Capture the cell that displays the provided text and extract its (X, Y) central coordinate. 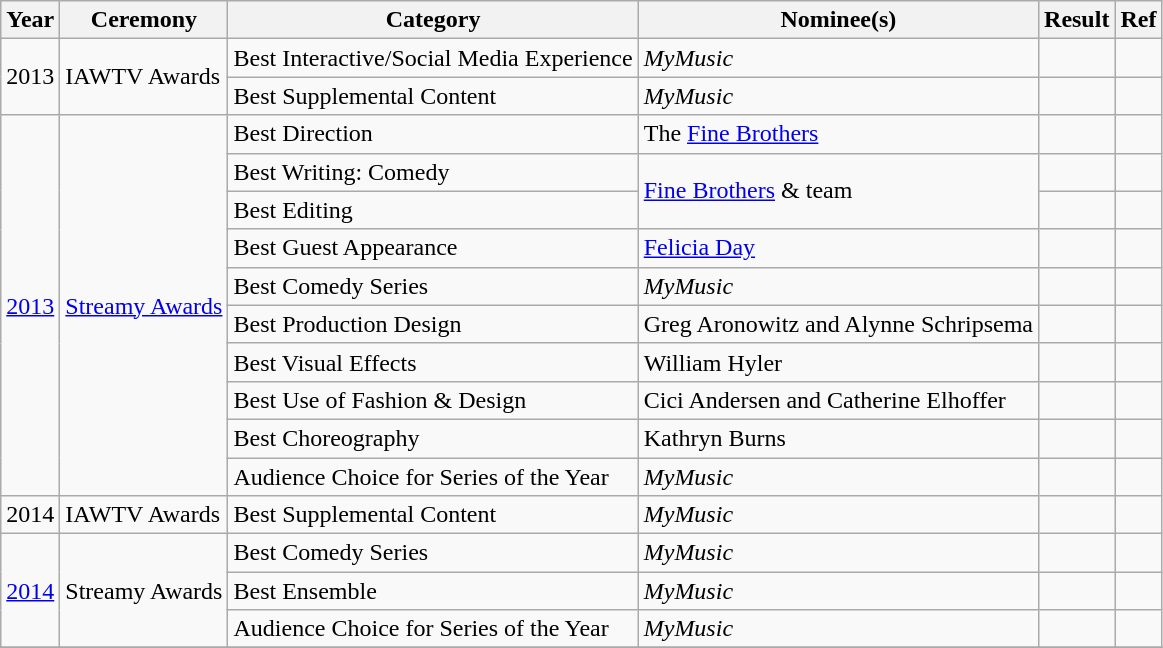
Cici Andersen and Catherine Elhoffer (838, 400)
Best Editing (433, 210)
Felicia Day (838, 248)
Kathryn Burns (838, 438)
Ref (1138, 20)
Year (30, 20)
Best Use of Fashion & Design (433, 400)
Nominee(s) (838, 20)
Best Choreography (433, 438)
Best Interactive/Social Media Experience (433, 58)
Ceremony (144, 20)
The Fine Brothers (838, 134)
Best Production Design (433, 324)
William Hyler (838, 362)
Best Writing: Comedy (433, 172)
Category (433, 20)
Best Visual Effects (433, 362)
Best Guest Appearance (433, 248)
Result (1077, 20)
Best Direction (433, 134)
Best Ensemble (433, 591)
Greg Aronowitz and Alynne Schripsema (838, 324)
Fine Brothers & team (838, 191)
